Return (x, y) of the center of cell containing provided text 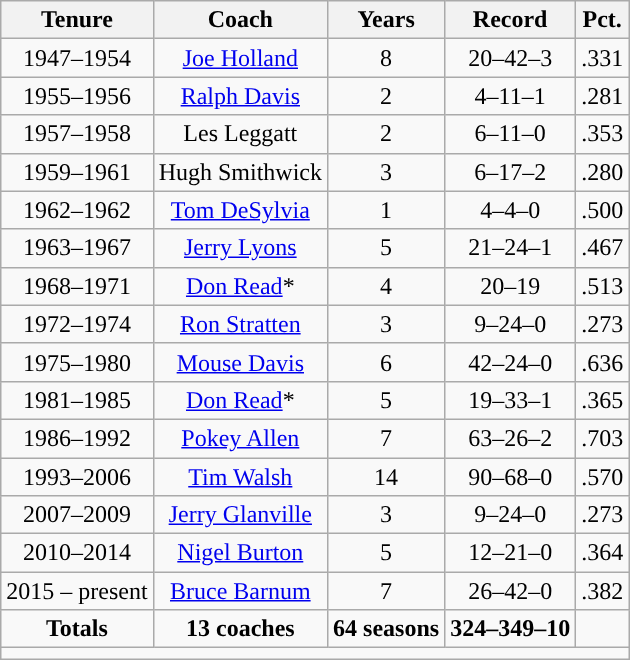
Tim Walsh (240, 477)
.513 (602, 286)
63–26–2 (510, 438)
Hugh Smithwick (240, 172)
Pokey Allen (240, 438)
324–349–10 (510, 629)
1981–1985 (77, 400)
20–42–3 (510, 58)
14 (386, 477)
Nigel Burton (240, 553)
2015 – present (77, 591)
2007–2009 (77, 515)
.570 (602, 477)
1975–1980 (77, 362)
Years (386, 20)
1962–1962 (77, 210)
Pct. (602, 20)
Jerry Glanville (240, 515)
1957–1958 (77, 134)
Ron Stratten (240, 324)
4–4–0 (510, 210)
4–11–1 (510, 96)
Ralph Davis (240, 96)
8 (386, 58)
13 coaches (240, 629)
.280 (602, 172)
42–24–0 (510, 362)
26–42–0 (510, 591)
.500 (602, 210)
1963–1967 (77, 248)
19–33–1 (510, 400)
1993–2006 (77, 477)
1986–1992 (77, 438)
Tom DeSylvia (240, 210)
20–19 (510, 286)
2010–2014 (77, 553)
.382 (602, 591)
Jerry Lyons (240, 248)
1959–1961 (77, 172)
64 seasons (386, 629)
6–11–0 (510, 134)
Joe Holland (240, 58)
6 (386, 362)
4 (386, 286)
1 (386, 210)
Tenure (77, 20)
.353 (602, 134)
Les Leggatt (240, 134)
.636 (602, 362)
.365 (602, 400)
.467 (602, 248)
1972–1974 (77, 324)
12–21–0 (510, 553)
Coach (240, 20)
1947–1954 (77, 58)
.331 (602, 58)
21–24–1 (510, 248)
Mouse Davis (240, 362)
Bruce Barnum (240, 591)
.281 (602, 96)
Record (510, 20)
1968–1971 (77, 286)
90–68–0 (510, 477)
6–17–2 (510, 172)
Totals (77, 629)
.703 (602, 438)
1955–1956 (77, 96)
.364 (602, 553)
